Determine the (X, Y) coordinate at the center of the cell enclosing the given text.  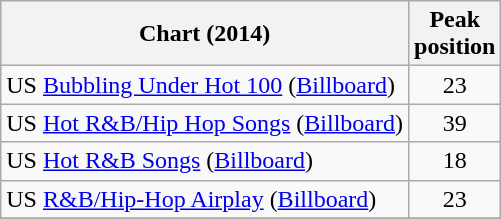
US Hot R&B Songs (Billboard) (205, 161)
US Hot R&B/Hip Hop Songs (Billboard) (205, 123)
39 (455, 123)
18 (455, 161)
Chart (2014) (205, 34)
Peakposition (455, 34)
US R&B/Hip-Hop Airplay (Billboard) (205, 199)
US Bubbling Under Hot 100 (Billboard) (205, 85)
